Return the [X, Y] coordinate for the center point of the cell that contains the specified text.  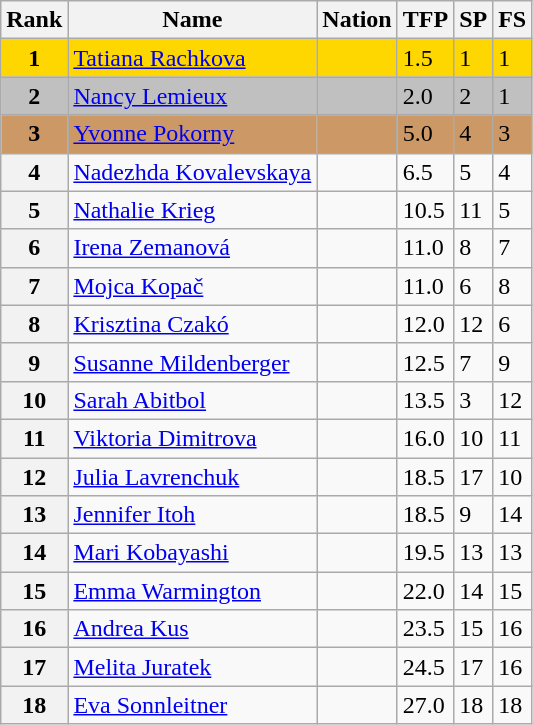
Nathalie Krieg [192, 210]
1.5 [425, 58]
Emma Warmington [192, 591]
Yvonne Pokorny [192, 134]
TFP [425, 20]
6.5 [425, 172]
2.0 [425, 96]
12.0 [425, 324]
Jennifer Itoh [192, 515]
Viktoria Dimitrova [192, 438]
5.0 [425, 134]
Name [192, 20]
12.5 [425, 362]
Rank [34, 20]
Tatiana Rachkova [192, 58]
Eva Sonnleitner [192, 705]
Mojca Kopač [192, 286]
Nadezhda Kovalevskaya [192, 172]
Susanne Mildenberger [192, 362]
Melita Juratek [192, 667]
FS [512, 20]
Nation [357, 20]
Andrea Kus [192, 629]
16.0 [425, 438]
Sarah Abitbol [192, 400]
27.0 [425, 705]
19.5 [425, 553]
Mari Kobayashi [192, 553]
Irena Zemanová [192, 248]
23.5 [425, 629]
24.5 [425, 667]
Julia Lavrenchuk [192, 477]
13.5 [425, 400]
Nancy Lemieux [192, 96]
SP [474, 20]
10.5 [425, 210]
22.0 [425, 591]
Krisztina Czakó [192, 324]
